Output the [x, y] coordinate of the center of the cell containing the given text.  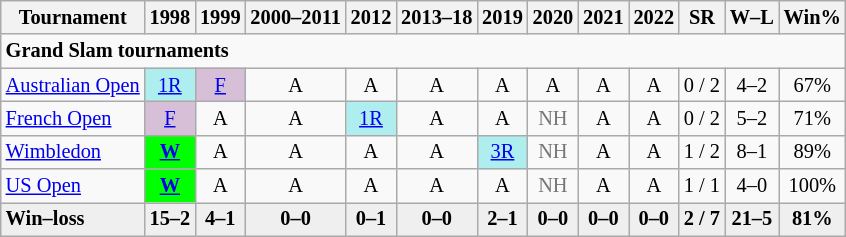
2022 [654, 17]
1999 [220, 17]
5–2 [752, 118]
71% [812, 118]
100% [812, 186]
3R [502, 152]
Wimbledon [73, 152]
2020 [553, 17]
French Open [73, 118]
2–1 [502, 219]
1998 [170, 17]
67% [812, 85]
8–1 [752, 152]
0–1 [371, 219]
2 / 7 [702, 219]
21–5 [752, 219]
2019 [502, 17]
1 / 1 [702, 186]
2013–18 [436, 17]
W–L [752, 17]
Win% [812, 17]
4–2 [752, 85]
Tournament [73, 17]
2021 [603, 17]
Australian Open [73, 85]
Grand Slam tournaments [424, 51]
US Open [73, 186]
2000–2011 [295, 17]
2012 [371, 17]
4–0 [752, 186]
81% [812, 219]
1 / 2 [702, 152]
15–2 [170, 219]
SR [702, 17]
89% [812, 152]
4–1 [220, 219]
Win–loss [73, 219]
